Return (X, Y) of the center of cell containing provided text 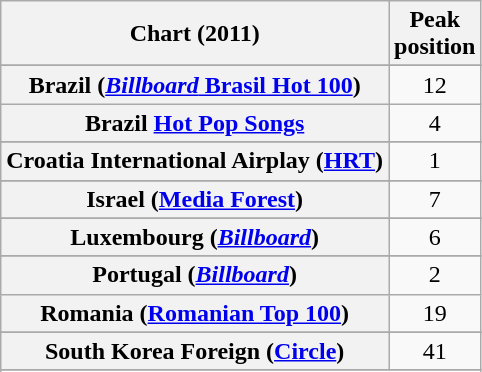
Israel (Media Forest) (195, 199)
12 (435, 85)
Luxembourg (Billboard) (195, 237)
South Korea Foreign (Circle) (195, 351)
7 (435, 199)
Romania (Romanian Top 100) (195, 313)
2 (435, 275)
Brazil Hot Pop Songs (195, 123)
19 (435, 313)
Portugal (Billboard) (195, 275)
6 (435, 237)
1 (435, 161)
Brazil (Billboard Brasil Hot 100) (195, 85)
Peakposition (435, 34)
Croatia International Airplay (HRT) (195, 161)
4 (435, 123)
Chart (2011) (195, 34)
41 (435, 351)
